Identify which cell holds the provided text, then report its (X, Y) central coordinate. 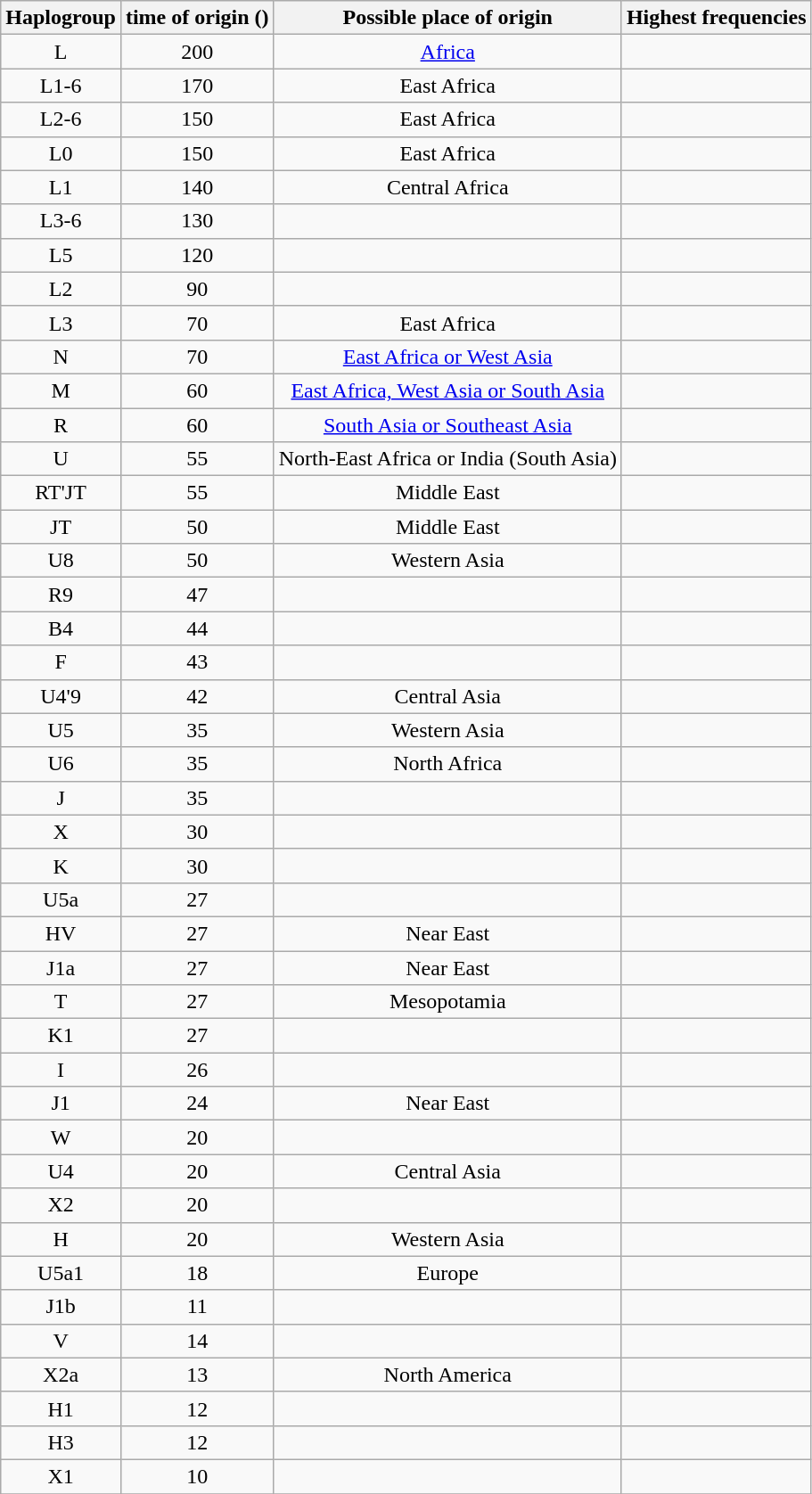
R9 (61, 595)
L2-6 (61, 119)
18 (197, 1273)
200 (197, 52)
X (61, 832)
I (61, 1070)
J (61, 798)
East Africa or West Asia (447, 357)
42 (197, 696)
H (61, 1239)
U5 (61, 730)
Mesopotamia (447, 1002)
F (61, 662)
X2a (61, 1375)
North Africa (447, 764)
East Africa, West Asia or South Asia (447, 390)
L2 (61, 289)
H3 (61, 1442)
T (61, 1002)
B4 (61, 628)
26 (197, 1070)
J1 (61, 1104)
V (61, 1341)
Central Africa (447, 187)
X1 (61, 1476)
K (61, 866)
U4'9 (61, 696)
J1b (61, 1307)
43 (197, 662)
RT'JT (61, 493)
13 (197, 1375)
90 (197, 289)
K1 (61, 1036)
44 (197, 628)
U5a1 (61, 1273)
W (61, 1137)
N (61, 357)
L1 (61, 187)
11 (197, 1307)
J1a (61, 967)
130 (197, 221)
L3-6 (61, 221)
120 (197, 255)
U5a (61, 899)
170 (197, 86)
X2 (61, 1205)
L5 (61, 255)
H1 (61, 1408)
14 (197, 1341)
Europe (447, 1273)
L3 (61, 323)
time of origin () (197, 18)
L1-6 (61, 86)
140 (197, 187)
JT (61, 527)
South Asia or Southeast Asia (447, 425)
Africa (447, 52)
Haplogroup (61, 18)
North-East Africa or India (South Asia) (447, 459)
U (61, 459)
U4 (61, 1171)
R (61, 425)
Highest frequencies (717, 18)
HV (61, 933)
10 (197, 1476)
47 (197, 595)
M (61, 390)
24 (197, 1104)
L (61, 52)
North America (447, 1375)
U6 (61, 764)
L0 (61, 153)
U8 (61, 561)
Possible place of origin (447, 18)
